Find where the given text appears and provide that cell's center as (x, y) coordinate. 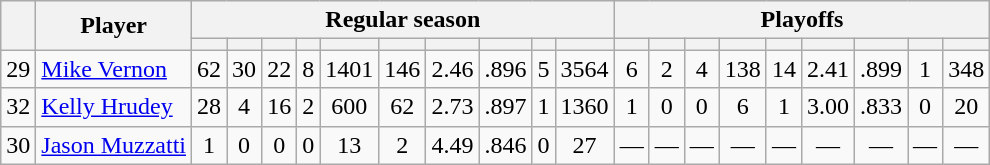
146 (402, 69)
.897 (506, 107)
27 (584, 145)
.846 (506, 145)
20 (966, 107)
Regular season (404, 20)
16 (280, 107)
348 (966, 69)
3564 (584, 69)
4.49 (452, 145)
2.41 (828, 69)
.896 (506, 69)
.899 (882, 69)
Kelly Hrudey (114, 107)
138 (742, 69)
5 (544, 69)
22 (280, 69)
8 (308, 69)
.833 (882, 107)
Player (114, 26)
1401 (350, 69)
600 (350, 107)
2.73 (452, 107)
Mike Vernon (114, 69)
3.00 (828, 107)
28 (210, 107)
2.46 (452, 69)
32 (18, 107)
13 (350, 145)
Playoffs (802, 20)
14 (784, 69)
29 (18, 69)
1360 (584, 107)
Jason Muzzatti (114, 145)
